Pinpoint the cell where the given text exists, returning its [X, Y] midpoint coordinate. 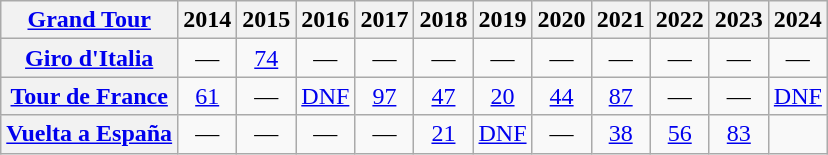
Tour de France [90, 96]
44 [562, 96]
74 [266, 58]
2021 [620, 20]
47 [444, 96]
2019 [502, 20]
83 [738, 134]
38 [620, 134]
2017 [384, 20]
2020 [562, 20]
87 [620, 96]
2016 [326, 20]
20 [502, 96]
Giro d'Italia [90, 58]
21 [444, 134]
61 [208, 96]
2023 [738, 20]
2024 [798, 20]
97 [384, 96]
Grand Tour [90, 20]
Vuelta a España [90, 134]
2022 [680, 20]
2014 [208, 20]
56 [680, 134]
2018 [444, 20]
2015 [266, 20]
